Provide the (x, y) coordinate of the cell's center where the given text is located.  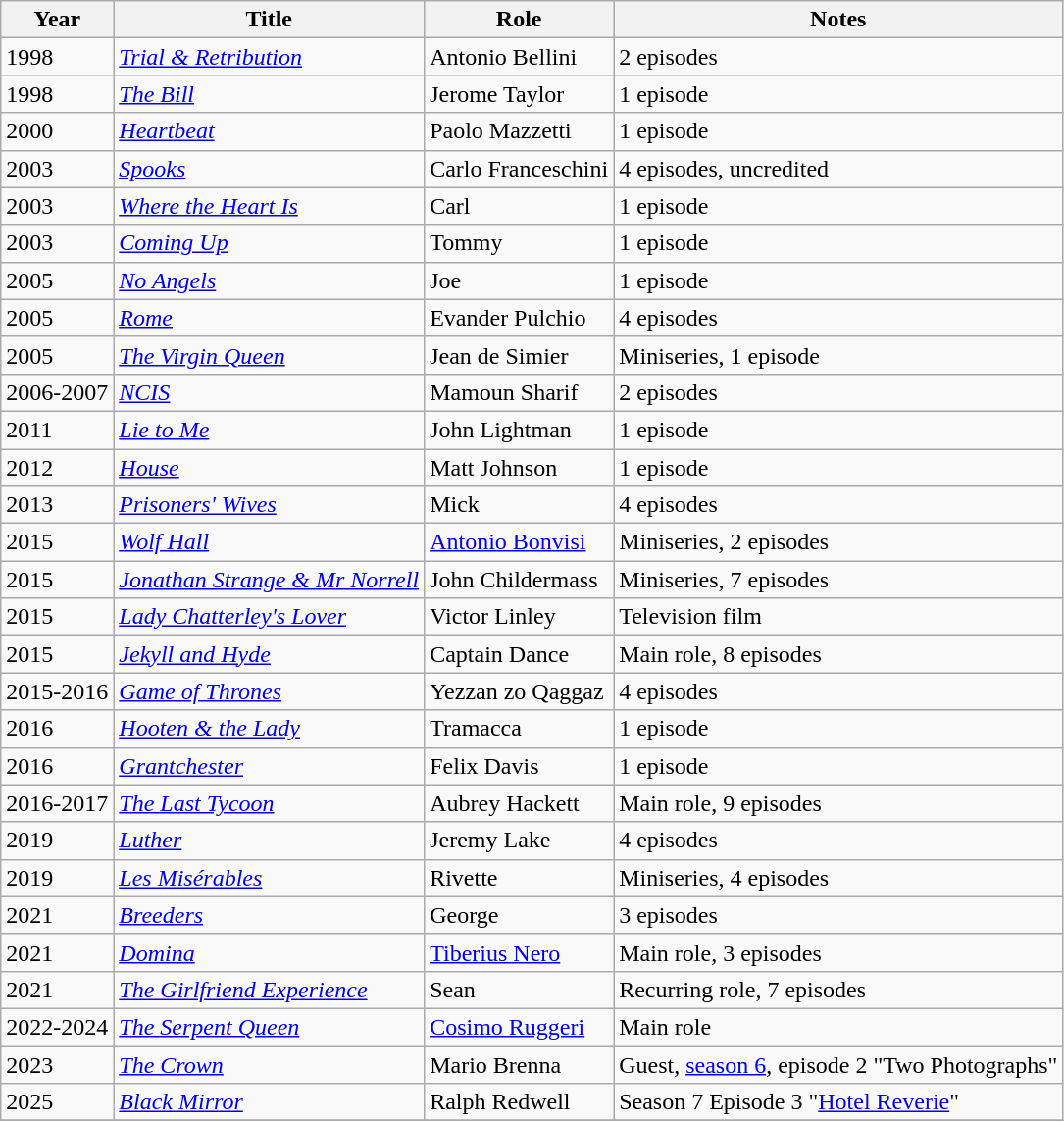
Main role (838, 1027)
Carlo Franceschini (520, 169)
2006-2007 (57, 392)
4 episodes, uncredited (838, 169)
Year (57, 20)
The Serpent Queen (269, 1027)
Guest, season 6, episode 2 "Two Photographs" (838, 1064)
Mario Brenna (520, 1064)
2025 (57, 1102)
George (520, 915)
Breeders (269, 915)
Rome (269, 318)
Carl (520, 206)
Matt Johnson (520, 468)
Jerome Taylor (520, 94)
The Virgin Queen (269, 355)
Domina (269, 952)
2013 (57, 505)
Heartbeat (269, 131)
Evander Pulchio (520, 318)
Miniseries, 4 episodes (838, 878)
The Bill (269, 94)
Television film (838, 617)
2012 (57, 468)
Main role, 3 episodes (838, 952)
The Crown (269, 1064)
Season 7 Episode 3 "Hotel Reverie" (838, 1102)
Miniseries, 2 episodes (838, 542)
Prisoners' Wives (269, 505)
Where the Heart Is (269, 206)
Captain Dance (520, 654)
Sean (520, 990)
John Childermass (520, 580)
Title (269, 20)
Main role, 8 episodes (838, 654)
Jean de Simier (520, 355)
Lady Chatterley's Lover (269, 617)
2022-2024 (57, 1027)
Victor Linley (520, 617)
Mick (520, 505)
Jeremy Lake (520, 841)
Joe (520, 280)
Trial & Retribution (269, 57)
2016-2017 (57, 803)
Tommy (520, 243)
Jekyll and Hyde (269, 654)
Spooks (269, 169)
Felix Davis (520, 766)
Antonio Bellini (520, 57)
Miniseries, 7 episodes (838, 580)
No Angels (269, 280)
The Last Tycoon (269, 803)
NCIS (269, 392)
Miniseries, 1 episode (838, 355)
Ralph Redwell (520, 1102)
Lie to Me (269, 430)
Rivette (520, 878)
Mamoun Sharif (520, 392)
House (269, 468)
John Lightman (520, 430)
Wolf Hall (269, 542)
2023 (57, 1064)
Aubrey Hackett (520, 803)
Les Misérables (269, 878)
Antonio Bonvisi (520, 542)
Notes (838, 20)
Yezzan zo Qaggaz (520, 691)
Paolo Mazzetti (520, 131)
2011 (57, 430)
Coming Up (269, 243)
Tiberius Nero (520, 952)
Main role, 9 episodes (838, 803)
Hooten & the Lady (269, 729)
2015-2016 (57, 691)
2000 (57, 131)
Black Mirror (269, 1102)
Tramacca (520, 729)
Grantchester (269, 766)
Recurring role, 7 episodes (838, 990)
Jonathan Strange & Mr Norrell (269, 580)
Role (520, 20)
Game of Thrones (269, 691)
Cosimo Ruggeri (520, 1027)
The Girlfriend Experience (269, 990)
Luther (269, 841)
3 episodes (838, 915)
